Find where the given text appears and provide that cell's center as [x, y] coordinate. 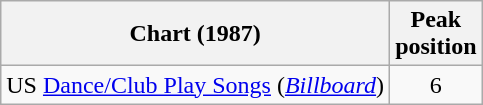
Chart (1987) [196, 34]
US Dance/Club Play Songs (Billboard) [196, 85]
Peakposition [436, 34]
6 [436, 85]
